From the cell containing the given text, extract its center point as [X, Y] coordinate. 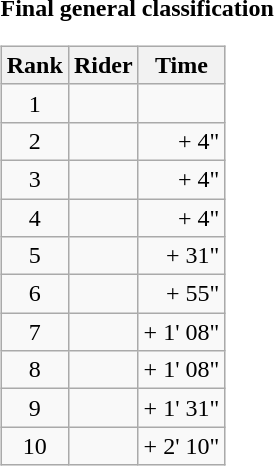
6 [34, 294]
+ 31" [182, 256]
9 [34, 408]
Rank [34, 65]
10 [34, 446]
+ 1' 31" [182, 408]
8 [34, 370]
Rider [103, 65]
Time [182, 65]
5 [34, 256]
7 [34, 332]
+ 55" [182, 294]
2 [34, 141]
1 [34, 103]
3 [34, 179]
+ 2' 10" [182, 446]
4 [34, 217]
